Determine the [x, y] coordinate at the center of the cell enclosing the given text.  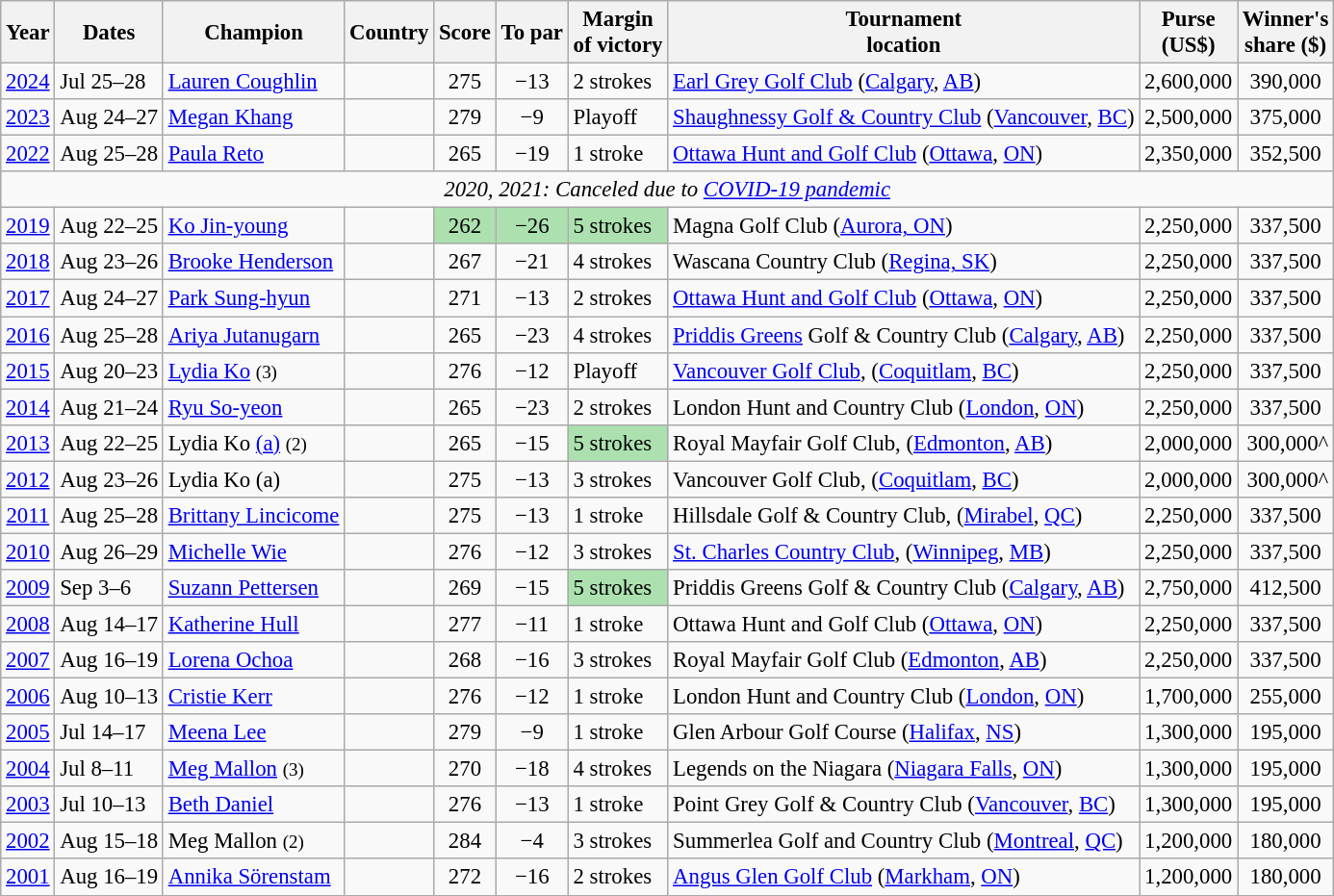
2008 [28, 624]
Annika Sörenstam [253, 878]
Score [466, 33]
2015 [28, 371]
Angus Glen Golf Club (Markham, ON) [904, 878]
Aug 20–23 [109, 371]
277 [466, 624]
Jul 14–17 [109, 732]
Jul 10–13 [109, 805]
Purse(US$) [1189, 33]
Champion [253, 33]
2019 [28, 226]
2,600,000 [1189, 82]
Brittany Lincicome [253, 516]
Aug 10–13 [109, 697]
270 [466, 769]
−18 [531, 769]
Beth Daniel [253, 805]
Year [28, 33]
Ariya Jutanugarn [253, 335]
1,700,000 [1189, 697]
Megan Khang [253, 117]
Lauren Coughlin [253, 82]
2023 [28, 117]
Suzann Pettersen [253, 588]
2004 [28, 769]
2018 [28, 263]
2022 [28, 154]
Katherine Hull [253, 624]
2007 [28, 660]
Jul 25–28 [109, 82]
Cristie Kerr [253, 697]
Hillsdale Golf & Country Club, (Mirabel, QC) [904, 516]
Paula Reto [253, 154]
267 [466, 263]
2013 [28, 443]
2017 [28, 298]
2020, 2021: Canceled due to COVID-19 pandemic [668, 190]
375,000 [1286, 117]
2002 [28, 841]
2005 [28, 732]
Park Sung-hyun [253, 298]
Meena Lee [253, 732]
Earl Grey Golf Club (Calgary, AB) [904, 82]
−4 [531, 841]
Aug 21–24 [109, 407]
2009 [28, 588]
Aug 14–17 [109, 624]
Sep 3–6 [109, 588]
Shaughnessy Golf & Country Club (Vancouver, BC) [904, 117]
−26 [531, 226]
Ko Jin-young [253, 226]
Glen Arbour Golf Course (Halifax, NS) [904, 732]
284 [466, 841]
2001 [28, 878]
−11 [531, 624]
Brooke Henderson [253, 263]
Jul 8–11 [109, 769]
To par [531, 33]
Aug 15–18 [109, 841]
Summerlea Golf and Country Club (Montreal, QC) [904, 841]
2010 [28, 551]
Lorena Ochoa [253, 660]
2024 [28, 82]
Royal Mayfair Golf Club (Edmonton, AB) [904, 660]
2,750,000 [1189, 588]
−19 [531, 154]
Royal Mayfair Golf Club, (Edmonton, AB) [904, 443]
Point Grey Golf & Country Club (Vancouver, BC) [904, 805]
Lydia Ko (a) (2) [253, 443]
352,500 [1286, 154]
2,350,000 [1189, 154]
Aug 26–29 [109, 551]
2003 [28, 805]
271 [466, 298]
Legends on the Niagara (Niagara Falls, ON) [904, 769]
Lydia Ko (3) [253, 371]
262 [466, 226]
Meg Mallon (2) [253, 841]
Winner'sshare ($) [1286, 33]
2016 [28, 335]
2014 [28, 407]
272 [466, 878]
2006 [28, 697]
2012 [28, 479]
Marginof victory [618, 33]
Michelle Wie [253, 551]
255,000 [1286, 697]
269 [466, 588]
412,500 [1286, 588]
2,500,000 [1189, 117]
−21 [531, 263]
Magna Golf Club (Aurora, ON) [904, 226]
268 [466, 660]
Meg Mallon (3) [253, 769]
2011 [28, 516]
Wascana Country Club (Regina, SK) [904, 263]
Tournamentlocation [904, 33]
Lydia Ko (a) [253, 479]
St. Charles Country Club, (Winnipeg, MB) [904, 551]
Dates [109, 33]
Country [389, 33]
390,000 [1286, 82]
Ryu So-yeon [253, 407]
